Return the [X, Y] coordinate for the center point of the cell that contains the specified text.  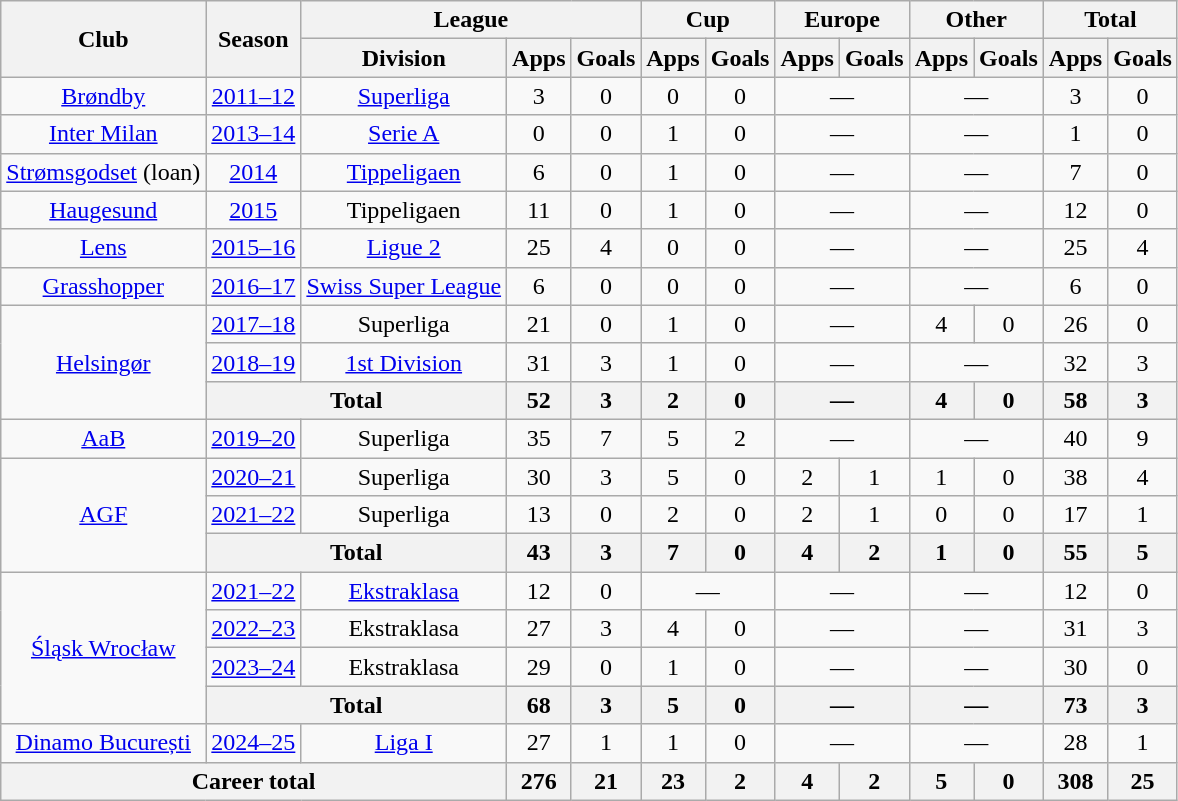
2017–18 [254, 324]
2023–24 [254, 667]
Liga I [404, 743]
Serie A [404, 134]
Helsingør [104, 362]
2020–21 [254, 477]
2014 [254, 172]
58 [1075, 400]
2018–19 [254, 362]
1st Division [404, 362]
23 [673, 781]
Strømsgodset (loan) [104, 172]
32 [1075, 362]
2019–20 [254, 438]
38 [1075, 477]
2022–23 [254, 629]
Śląsk Wrocław [104, 648]
2015 [254, 210]
308 [1075, 781]
Dinamo București [104, 743]
68 [539, 705]
9 [1143, 438]
Cup [708, 20]
Ligue 2 [404, 248]
2013–14 [254, 134]
League [471, 20]
Brøndby [104, 96]
Lens [104, 248]
11 [539, 210]
52 [539, 400]
Other [976, 20]
40 [1075, 438]
276 [539, 781]
13 [539, 515]
2015–16 [254, 248]
Division [404, 58]
AGF [104, 515]
2016–17 [254, 286]
Career total [254, 781]
Inter Milan [104, 134]
17 [1075, 515]
73 [1075, 705]
Grasshopper [104, 286]
28 [1075, 743]
Season [254, 39]
Swiss Super League [404, 286]
Club [104, 39]
43 [539, 553]
35 [539, 438]
Europe [842, 20]
26 [1075, 324]
29 [539, 667]
Haugesund [104, 210]
2011–12 [254, 96]
AaB [104, 438]
55 [1075, 553]
2024–25 [254, 743]
